From the cell containing the given text, extract its center point as [x, y] coordinate. 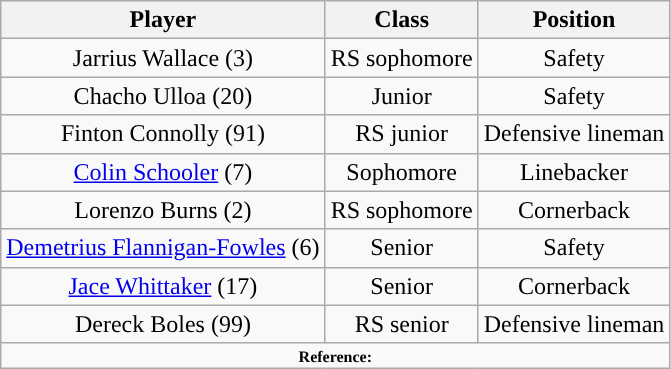
Jace Whittaker (17) [163, 286]
Sophomore [402, 172]
Junior [402, 96]
Linebacker [574, 172]
Position [574, 20]
RS senior [402, 324]
Reference: [336, 355]
Chacho Ulloa (20) [163, 96]
Demetrius Flannigan-Fowles (6) [163, 248]
Lorenzo Burns (2) [163, 210]
Jarrius Wallace (3) [163, 58]
Dereck Boles (99) [163, 324]
Finton Connolly (91) [163, 134]
Class [402, 20]
Player [163, 20]
Colin Schooler (7) [163, 172]
RS junior [402, 134]
